Detect which cell encompasses the target text, then output its (X, Y) center coordinate. 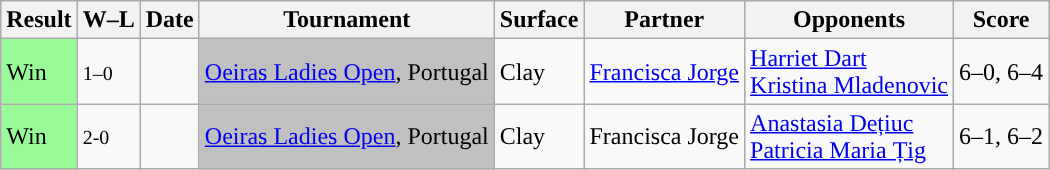
Date (170, 20)
Opponents (850, 20)
Result (39, 20)
6–1, 6–2 (1002, 136)
Surface (539, 20)
1–0 (108, 72)
W–L (108, 20)
2-0 (108, 136)
Score (1002, 20)
Harriet Dart Kristina Mladenovic (850, 72)
Anastasia Dețiuc Patricia Maria Țig (850, 136)
6–0, 6–4 (1002, 72)
Partner (664, 20)
Tournament (346, 20)
